Capture the cell that displays the provided text and extract its [x, y] central coordinate. 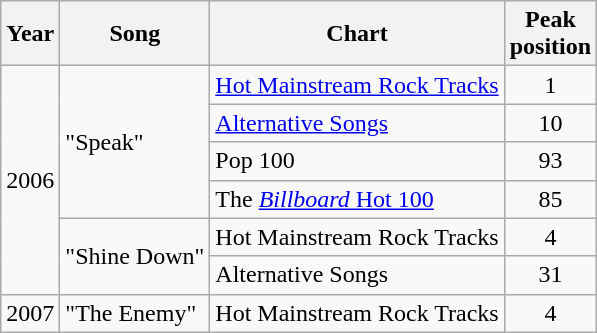
93 [550, 161]
Song [135, 34]
Pop 100 [357, 161]
The Billboard Hot 100 [357, 199]
Peakposition [550, 34]
2006 [30, 180]
85 [550, 199]
1 [550, 85]
"Shine Down" [135, 256]
"The Enemy" [135, 313]
31 [550, 275]
10 [550, 123]
"Speak" [135, 142]
2007 [30, 313]
Chart [357, 34]
Year [30, 34]
